Return the [x, y] coordinate for the center point of the cell that contains the specified text.  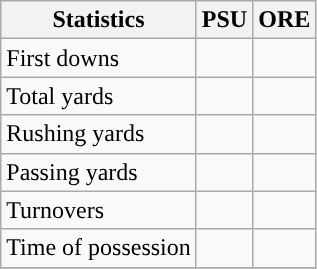
Total yards [99, 96]
Time of possession [99, 248]
First downs [99, 58]
Turnovers [99, 210]
Rushing yards [99, 134]
Statistics [99, 20]
ORE [284, 20]
Passing yards [99, 172]
PSU [224, 20]
